Extract the [x, y] coordinate from the center of the cell holding the provided text.  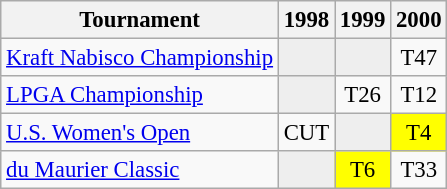
Tournament [140, 20]
T47 [419, 58]
U.S. Women's Open [140, 133]
2000 [419, 20]
T4 [419, 133]
1998 [306, 20]
du Maurier Classic [140, 170]
1999 [363, 20]
T33 [419, 170]
CUT [306, 133]
Kraft Nabisco Championship [140, 58]
LPGA Championship [140, 95]
T26 [363, 95]
T12 [419, 95]
T6 [363, 170]
